Provide the (X, Y) coordinate of the cell's center where the given text is located.  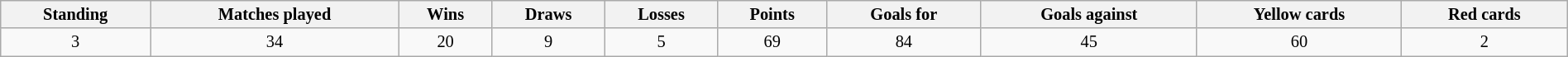
Wins (445, 14)
60 (1298, 42)
3 (76, 42)
Points (772, 14)
69 (772, 42)
5 (661, 42)
84 (905, 42)
Goals for (905, 14)
Losses (661, 14)
2 (1485, 42)
34 (275, 42)
Matches played (275, 14)
20 (445, 42)
Yellow cards (1298, 14)
9 (548, 42)
Red cards (1485, 14)
Draws (548, 14)
Goals against (1088, 14)
45 (1088, 42)
Standing (76, 14)
